Return the [x, y] coordinate for the center point of the cell that contains the specified text.  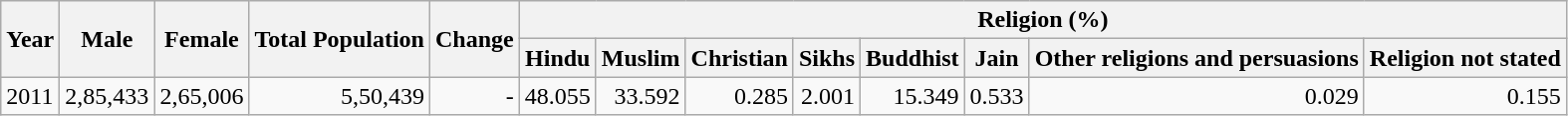
Hindu [558, 58]
Buddhist [913, 58]
Sikhs [827, 58]
48.055 [558, 96]
- [474, 96]
2.001 [827, 96]
0.285 [739, 96]
2011 [30, 96]
Other religions and persuasions [1196, 58]
Change [474, 39]
Total Population [340, 39]
Male [108, 39]
Jain [996, 58]
Year [30, 39]
5,50,439 [340, 96]
Religion (%) [1042, 20]
0.155 [1464, 96]
Religion not stated [1464, 58]
2,65,006 [201, 96]
33.592 [641, 96]
Muslim [641, 58]
15.349 [913, 96]
Christian [739, 58]
Female [201, 39]
0.533 [996, 96]
2,85,433 [108, 96]
0.029 [1196, 96]
